Output the [x, y] coordinate of the center of the cell containing the given text.  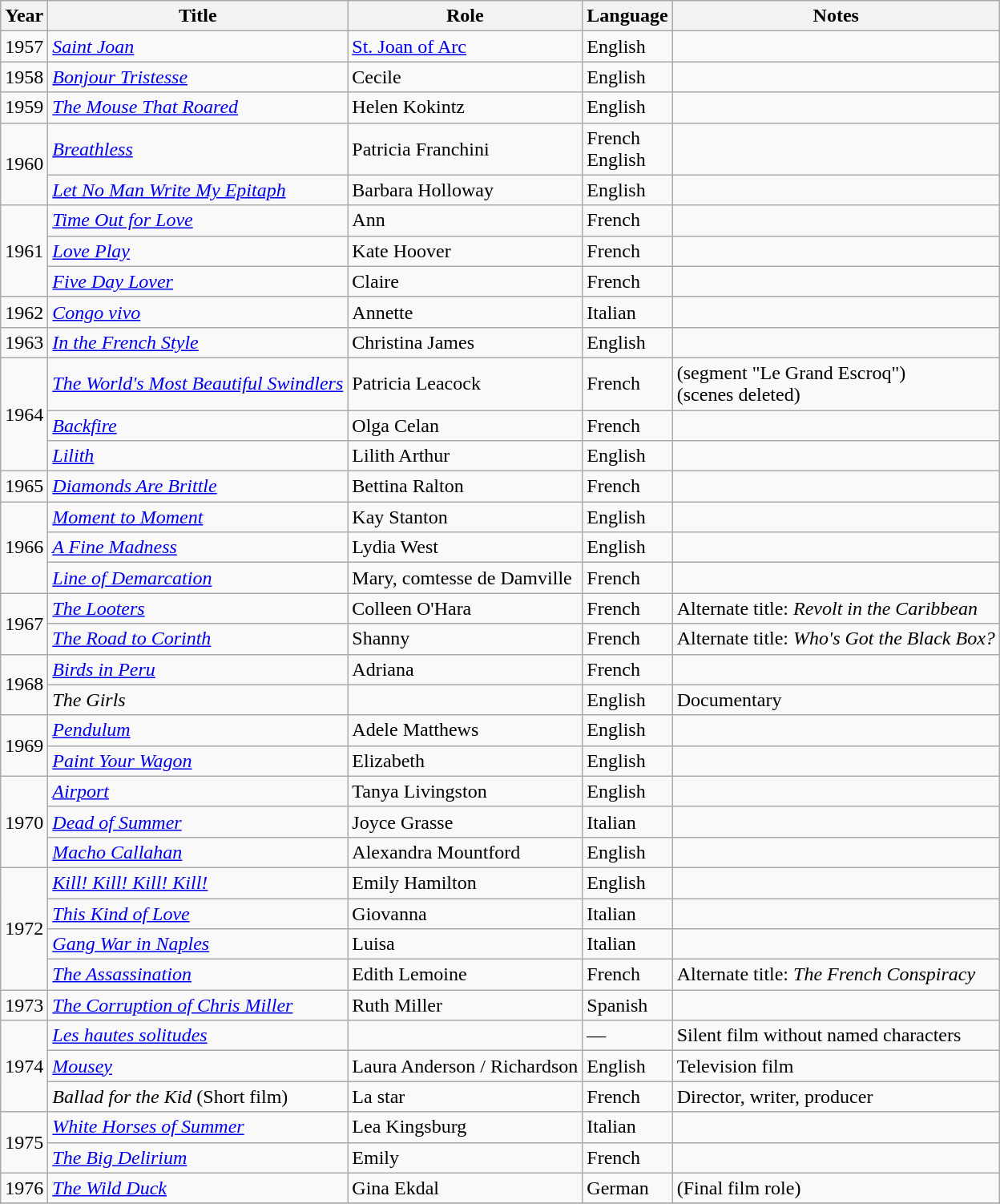
Luisa [465, 944]
St. Joan of Arc [465, 46]
1957 [24, 46]
Language [627, 16]
La star [465, 1097]
1962 [24, 312]
1964 [24, 414]
1976 [24, 1188]
Saint Joan [198, 46]
Kay Stanton [465, 517]
Airport [198, 791]
Ruth Miller [465, 1005]
1970 [24, 822]
1969 [24, 745]
The Assassination [198, 975]
Five Day Lover [198, 281]
The Big Delirium [198, 1158]
1974 [24, 1066]
Year [24, 16]
Paint Your Wagon [198, 761]
Breathless [198, 149]
1975 [24, 1142]
Helen Kokintz [465, 107]
1967 [24, 624]
Adele Matthews [465, 730]
Edith Lemoine [465, 975]
Dead of Summer [198, 822]
Ann [465, 220]
Diamonds Are Brittle [198, 487]
Patricia Leacock [465, 383]
Claire [465, 281]
Bonjour Tristesse [198, 77]
Elizabeth [465, 761]
1961 [24, 251]
Lilith [198, 456]
Love Play [198, 251]
White Horses of Summer [198, 1127]
(Final film role) [836, 1188]
The Corruption of Chris Miller [198, 1005]
Lydia West [465, 547]
Giovanna [465, 913]
The Girls [198, 700]
In the French Style [198, 342]
Congo vivo [198, 312]
Television film [836, 1066]
Alternate title: Revolt in the Caribbean [836, 608]
1968 [24, 685]
Alternate title: The French Conspiracy [836, 975]
(segment "Le Grand Escroq")(scenes deleted) [836, 383]
Kate Hoover [465, 251]
Patricia Franchini [465, 149]
1959 [24, 107]
1960 [24, 164]
This Kind of Love [198, 913]
Director, writer, producer [836, 1097]
Macho Callahan [198, 852]
Spanish [627, 1005]
The Mouse That Roared [198, 107]
Olga Celan [465, 426]
Line of Demarcation [198, 578]
The World's Most Beautiful Swindlers [198, 383]
Gang War in Naples [198, 944]
Backfire [198, 426]
The Road to Corinth [198, 639]
A Fine Madness [198, 547]
Time Out for Love [198, 220]
Alexandra Mountford [465, 852]
Joyce Grasse [465, 822]
— [627, 1036]
Documentary [836, 700]
Barbara Holloway [465, 190]
Laura Anderson / Richardson [465, 1066]
Notes [836, 16]
Mary, comtesse de Damville [465, 578]
1966 [24, 547]
Birds in Peru [198, 669]
Title [198, 16]
The Wild Duck [198, 1188]
Lilith Arthur [465, 456]
Lea Kingsburg [465, 1127]
Cecile [465, 77]
Emily Hamilton [465, 883]
German [627, 1188]
1972 [24, 928]
FrenchEnglish [627, 149]
Mousey [198, 1066]
Let No Man Write My Epitaph [198, 190]
Silent film without named characters [836, 1036]
Tanya Livingston [465, 791]
Les hautes solitudes [198, 1036]
Role [465, 16]
1973 [24, 1005]
1958 [24, 77]
1963 [24, 342]
The Looters [198, 608]
1965 [24, 487]
Kill! Kill! Kill! Kill! [198, 883]
Pendulum [198, 730]
Alternate title: Who's Got the Black Box? [836, 639]
Adriana [465, 669]
Annette [465, 312]
Bettina Ralton [465, 487]
Colleen O'Hara [465, 608]
Emily [465, 1158]
Gina Ekdal [465, 1188]
Christina James [465, 342]
Shanny [465, 639]
Moment to Moment [198, 517]
Ballad for the Kid (Short film) [198, 1097]
